Capture the cell that displays the provided text and extract its [x, y] central coordinate. 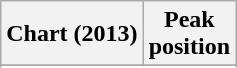
Chart (2013) [72, 34]
Peakposition [189, 34]
